Output the [X, Y] coordinate of the center of the cell containing the given text.  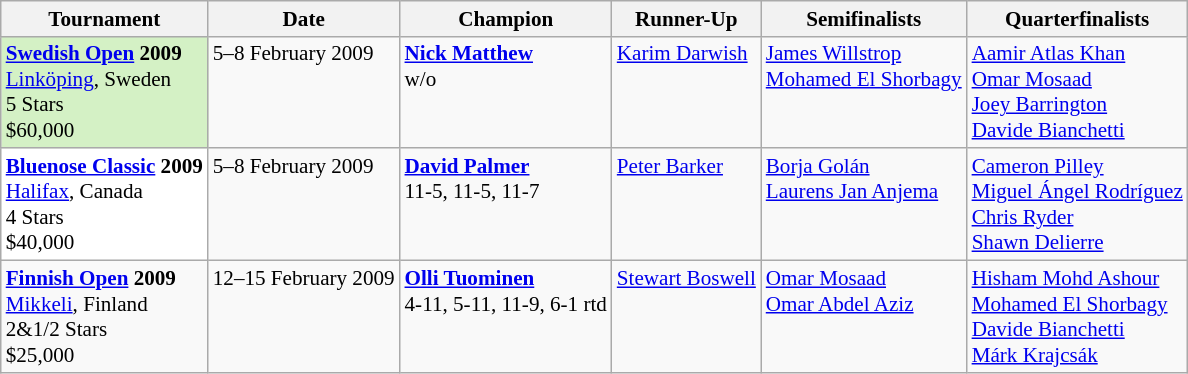
Quarterfinalists [1078, 18]
Swedish Open 2009 Linköping, Sweden5 Stars$60,000 [104, 92]
Finnish Open 2009 Mikkeli, Finland2&1/2 Stars$25,000 [104, 316]
Bluenose Classic 2009 Halifax, Canada4 Stars$40,000 [104, 204]
Tournament [104, 18]
Olli Tuominen4-11, 5-11, 11-9, 6-1 rtd [506, 316]
Cameron Pilley Miguel Ángel Rodríguez Chris Ryder Shawn Delierre [1078, 204]
Stewart Boswell [686, 316]
David Palmer11-5, 11-5, 11-7 [506, 204]
Karim Darwish [686, 92]
James Willstrop Mohamed El Shorbagy [864, 92]
Date [304, 18]
Champion [506, 18]
Peter Barker [686, 204]
Borja Golán Laurens Jan Anjema [864, 204]
Aamir Atlas Khan Omar Mosaad Joey Barrington Davide Bianchetti [1078, 92]
Omar Mosaad Omar Abdel Aziz [864, 316]
12–15 February 2009 [304, 316]
Semifinalists [864, 18]
Nick Mattheww/o [506, 92]
Runner-Up [686, 18]
Hisham Mohd Ashour Mohamed El Shorbagy Davide Bianchetti Márk Krajcsák [1078, 316]
